Pinpoint the cell where the given text exists, returning its (X, Y) midpoint coordinate. 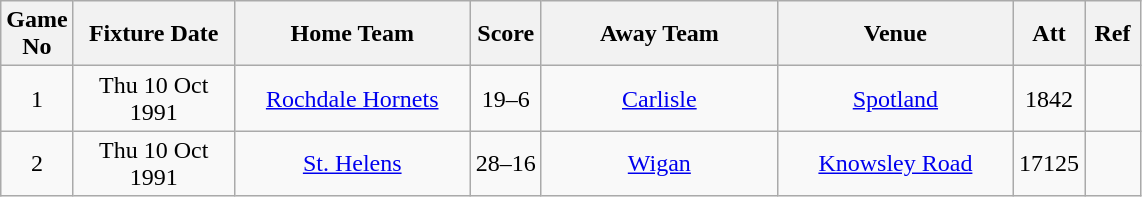
Score (506, 34)
Venue (895, 34)
Knowsley Road (895, 164)
Fixture Date (154, 34)
Att (1048, 34)
Wigan (659, 164)
1 (37, 98)
St. Helens (352, 164)
Away Team (659, 34)
28–16 (506, 164)
19–6 (506, 98)
17125 (1048, 164)
Game No (37, 34)
Spotland (895, 98)
1842 (1048, 98)
Rochdale Hornets (352, 98)
2 (37, 164)
Home Team (352, 34)
Ref (1112, 34)
Carlisle (659, 98)
